Determine the [X, Y] coordinate at the center of the cell enclosing the given text.  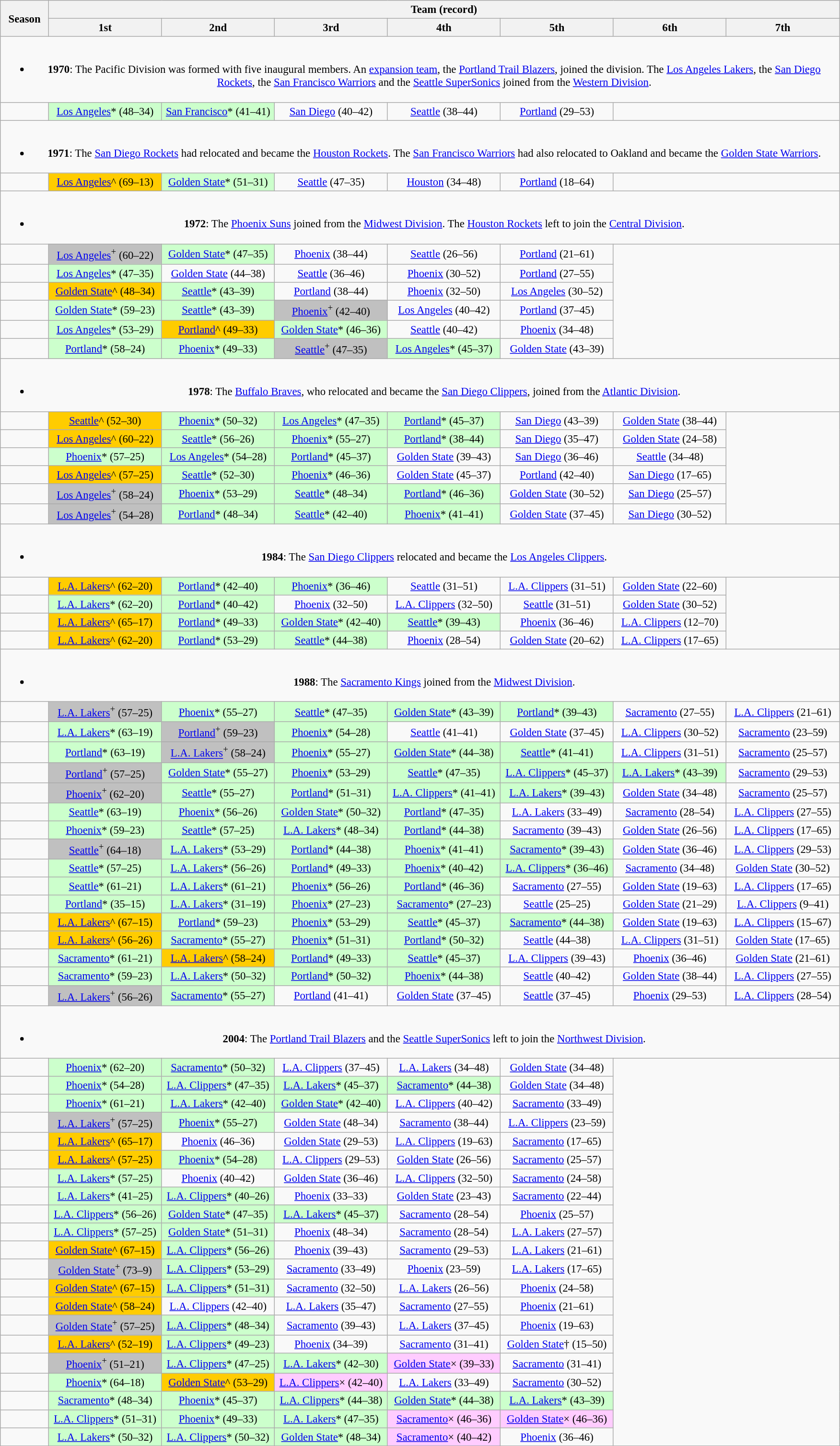
1st [105, 28]
Phoenix (23–59) [444, 1269]
L.A. Lakers^ (52–19) [105, 1344]
Phoenix* (61–21) [105, 1104]
Golden State (22–60) [670, 586]
Los Angeles+ (54–28) [105, 514]
Phoenix* (40–42) [444, 868]
Portland (27–55) [557, 273]
6th [670, 28]
Seattle (44–38) [557, 940]
Phoenix* (44–38) [444, 977]
Sacramento (30–52) [557, 1383]
Portland* (58–24) [105, 349]
Golden State (20–62) [557, 640]
Portland* (38–44) [444, 439]
L.A. Clippers (28–54) [783, 995]
L.A. Clippers (30–52) [670, 732]
Phoenix (24–58) [557, 1288]
Portland (18–64) [557, 182]
Seattle+ (47–35) [331, 349]
Sacramento (32–50) [331, 1288]
Los Angeles* (54–28) [218, 456]
L.A. Clippers (12–70) [670, 622]
Golden State+ (57–25) [105, 1325]
Portland (21–61) [557, 254]
5th [557, 28]
L.A. Lakers* (39–43) [557, 793]
Season [25, 18]
Portland* (47–35) [444, 812]
Phoenix* (36–46) [331, 586]
Portland* (35–15) [105, 904]
L.A. Clippers* (47–35) [218, 1085]
Sacramento (24–58) [557, 1178]
Los Angeles^ (57–25) [105, 475]
L.A. Clippers (21–61) [783, 712]
L.A. Lakers^ (58–24) [218, 958]
Seattle* (56–26) [218, 439]
Golden State (44–38) [218, 273]
Portland* (53–29) [218, 640]
Phoenix (28–54) [444, 640]
Sacramento* (27–23) [444, 904]
Seattle* (44–38) [331, 640]
Portland* (48–34) [218, 514]
Portland* (51–31) [331, 793]
L.A. Lakers* (62–20) [105, 604]
L.A. Lakers* (63–19) [105, 732]
Seattle (36–46) [331, 273]
Phoenix+ (42–40) [331, 310]
Los Angeles* (45–37) [444, 349]
Phoenix (40–42) [218, 1178]
Sacramento* (39–43) [557, 849]
Seattle* (63–19) [105, 812]
L.A. Lakers^ (57–25) [105, 1160]
Seattle (34–48) [670, 456]
Portland^ (49–33) [218, 329]
Phoenix+ (62–20) [105, 793]
Golden State (48–34) [331, 1122]
L.A. Clippers (19–63) [444, 1142]
Sacramento* (48–34) [105, 1401]
Phoenix (46–36) [218, 1142]
Portland* (59–23) [218, 922]
San Diego (35–47) [557, 439]
Los Angeles (40–42) [444, 310]
Portland* (42–40) [218, 586]
Phoenix (34–48) [557, 329]
Portland (29–53) [557, 111]
Golden State (17–65) [783, 940]
Seattle (41–41) [444, 732]
L.A. Lakers (27–57) [557, 1232]
Golden State (21–29) [670, 904]
San Diego (43–39) [557, 420]
Portland (41–41) [331, 995]
Golden State* (59–23) [105, 310]
L.A. Lakers+ (58–24) [218, 752]
Phoenix (38–44) [331, 254]
Seattle (25–25) [557, 904]
L.A. Lakers^ (56–26) [105, 940]
San Diego (17–65) [670, 475]
Golden State (21–61) [783, 958]
1972: The Phoenix Suns joined from the Midwest Division. The Houston Rockets left to join the Central Division. [420, 218]
Golden State^ (48–34) [105, 292]
Phoenix+ (51–21) [105, 1364]
Los Angeles^ (69–13) [105, 182]
L.A. Clippers (9–41) [783, 904]
Golden State× (39–33) [444, 1364]
Sacramento (34–48) [670, 868]
Phoenix* (27–23) [331, 904]
Golden State (23–43) [444, 1196]
L.A. Lakers (34–48) [444, 1068]
L.A. Clippers* (45–37) [557, 772]
Phoenix (33–33) [331, 1196]
Golden State* (55–27) [218, 772]
Golden State* (48–34) [331, 1437]
1988: The Sacramento Kings joined from the Midwest Division. [420, 676]
Phoenix (21–61) [557, 1306]
Sacramento (23–59) [783, 732]
Team (record) [444, 10]
Portland* (63–19) [105, 752]
L.A. Lakers* (61–21) [218, 886]
L.A. Clippers× (42–40) [331, 1383]
Sacramento* (50–32) [218, 1068]
Los Angeles* (48–34) [105, 111]
Seattle* (42–40) [331, 514]
L.A. Clippers* (40–26) [218, 1196]
Los Angeles+ (58–24) [105, 494]
L.A. Lakers* (42–40) [218, 1104]
4th [444, 28]
Portland* (39–43) [557, 712]
Golden State (39–43) [444, 456]
Portland+ (59–23) [218, 732]
Houston (34–48) [444, 182]
L.A. Lakers* (48–34) [331, 830]
Sacramento× (40–42) [444, 1437]
Golden State (45–37) [444, 475]
Golden State^ (53–29) [218, 1383]
Phoenix (39–43) [331, 1250]
2004: The Portland Trail Blazers and the Seattle SuperSonics left to join the Northwest Division. [420, 1032]
Seattle* (61–21) [105, 886]
San Diego (30–52) [670, 514]
Phoenix (25–57) [557, 1214]
L.A. Clippers* (53–29) [218, 1269]
Phoenix (34–39) [331, 1344]
Portland (38–44) [331, 292]
1984: The San Diego Clippers relocated and became the Los Angeles Clippers. [420, 550]
Phoenix (29–53) [670, 995]
Golden State† (15–50) [557, 1344]
Sacramento× (46–36) [444, 1419]
Phoenix* (46–36) [331, 475]
Los Angeles* (53–29) [105, 329]
San Francisco* (41–41) [218, 111]
Seattle* (55–27) [218, 793]
Golden State× (46–36) [557, 1419]
Golden State* (43–39) [444, 712]
L.A. Clippers (15–67) [783, 922]
Golden State* (46–36) [331, 329]
Phoenix* (59–23) [105, 830]
Golden State* (50–32) [331, 812]
L.A. Clippers (39–43) [557, 958]
Phoenix (48–34) [331, 1232]
Golden State (43–39) [557, 349]
L.A. Lakers* (42–30) [331, 1364]
Portland+ (57–25) [105, 772]
1978: The Buffalo Braves, who relocated and became the San Diego Clippers, joined from the Atlantic Division. [420, 385]
7th [783, 28]
San Diego (40–42) [331, 111]
L.A. Clippers* (57–25) [105, 1232]
Los Angeles+ (60–22) [105, 254]
Seattle (26–56) [444, 254]
3rd [331, 28]
Seattle* (39–43) [444, 622]
L.A. Lakers* (41–25) [105, 1196]
L.A. Lakers (21–61) [557, 1250]
San Diego (25–57) [670, 494]
L.A. Clippers (37–45) [331, 1068]
Los Angeles (30–52) [557, 292]
Seattle+ (64–18) [105, 849]
Sacramento (17–65) [557, 1142]
Seattle (47–35) [331, 182]
Phoenix* (64–18) [105, 1383]
2nd [218, 28]
L.A. Lakers^ (67–15) [105, 922]
L.A. Lakers* (53–29) [218, 849]
Seattle* (41–41) [557, 752]
Portland (42–40) [557, 475]
Golden State+ (73–9) [105, 1269]
Seattle* (48–34) [331, 494]
L.A. Lakers (17–65) [557, 1269]
L.A. Clippers* (41–41) [444, 793]
Los Angeles^ (60–22) [105, 439]
Phoenix* (50–32) [218, 420]
Golden State (24–58) [670, 439]
L.A. Lakers (37–45) [444, 1325]
Golden State^ (58–24) [105, 1306]
L.A. Clippers* (47–25) [218, 1364]
Phoenix* (62–20) [105, 1068]
L.A. Lakers (35–47) [331, 1306]
L.A. Lakers* (31–19) [218, 904]
Seattle* (52–30) [218, 475]
Portland* (40–42) [218, 604]
L.A. Clippers* (50–32) [218, 1437]
Seattle (37–45) [557, 995]
L.A. Lakers (26–56) [444, 1288]
L.A. Clippers* (49–23) [218, 1344]
L.A. Clippers (42–40) [218, 1306]
Phoenix* (57–25) [105, 456]
Sacramento (38–44) [444, 1122]
L.A. Clippers* (48–34) [218, 1325]
L.A. Lakers* (47–35) [331, 1419]
Phoenix (19–63) [557, 1325]
Seattle^ (52–30) [105, 420]
Phoenix* (51–31) [331, 940]
L.A. Clippers (40–42) [444, 1104]
Seattle (38–44) [444, 111]
L.A. Lakers+ (56–26) [105, 995]
L.A. Lakers* (57–25) [105, 1178]
Sacramento (22–44) [557, 1196]
L.A. Clippers (23–59) [557, 1122]
L.A. Lakers* (56–26) [218, 868]
L.A. Clippers* (36–46) [557, 868]
San Diego (36–46) [557, 456]
Golden State (29–53) [331, 1142]
Portland (37–45) [557, 310]
Sacramento* (59–23) [105, 977]
Phoenix* (45–37) [218, 1401]
L.A. Clippers* (44–38) [331, 1401]
Phoenix (30–52) [444, 273]
Sacramento* (61–21) [105, 958]
